Capture the cell that displays the provided text and extract its [x, y] central coordinate. 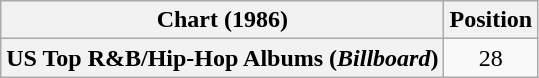
Chart (1986) [222, 20]
28 [491, 58]
Position [491, 20]
US Top R&B/Hip-Hop Albums (Billboard) [222, 58]
